Detect which cell encompasses the target text, then output its [X, Y] center coordinate. 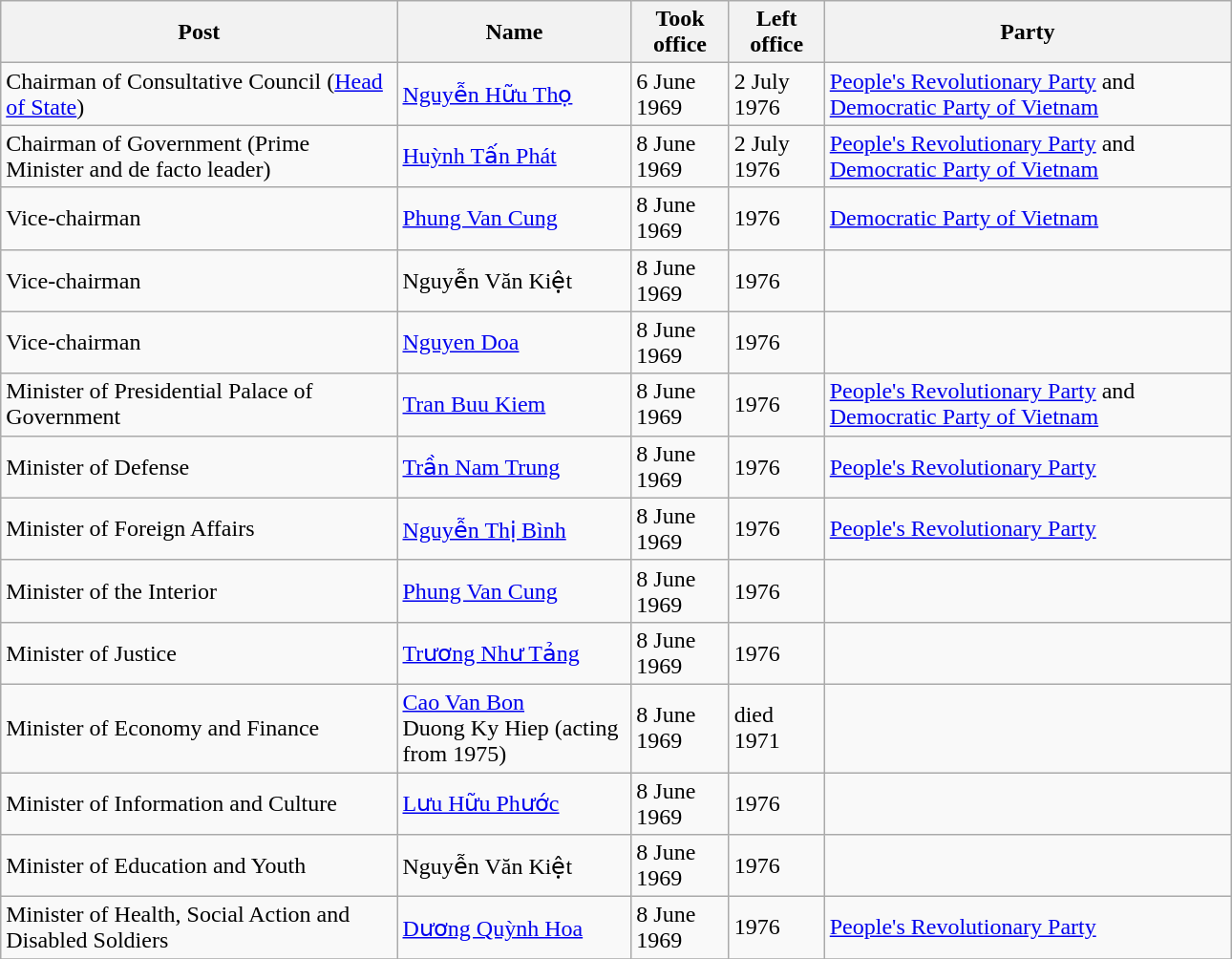
Minister of Information and Culture [199, 802]
Dương Quỳnh Hoa [514, 928]
Minister of Health, Social Action and Disabled Soldiers [199, 928]
Minister of the Interior [199, 590]
Minister of Presidential Palace of Government [199, 405]
Minister of Economy and Finance [199, 728]
Minister of Defense [199, 466]
Lưu Hữu Phước [514, 802]
Nguyễn Hữu Thọ [514, 94]
Cao Van BonDuong Ky Hiep (acting from 1975) [514, 728]
Took office [680, 32]
Chairman of Government (Prime Minister and de facto leader) [199, 157]
Nguyễn Thị Bình [514, 529]
Name [514, 32]
Minister of Foreign Affairs [199, 529]
died 1971 [776, 728]
Minister of Justice [199, 653]
Nguyen Doa [514, 342]
Post [199, 32]
Trần Nam Trung [514, 466]
Huỳnh Tấn Phát [514, 157]
6 June 1969 [680, 94]
Minister of Education and Youth [199, 865]
Left office [776, 32]
Chairman of Consultative Council (Head of State) [199, 94]
Democratic Party of Vietnam [1028, 218]
Tran Buu Kiem [514, 405]
Trương Như Tảng [514, 653]
Party [1028, 32]
